Pinpoint the cell where the given text exists, returning its (X, Y) midpoint coordinate. 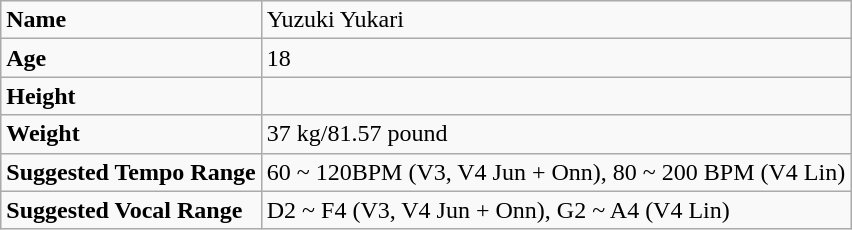
18 (556, 58)
60 ~ 120BPM (V3, V4 Jun + Onn), 80 ~ 200 BPM (V4 Lin) (556, 172)
Weight (131, 134)
37 kg/81.57 pound (556, 134)
Suggested Tempo Range (131, 172)
Height (131, 96)
Yuzuki Yukari (556, 20)
Suggested Vocal Range (131, 210)
Age (131, 58)
D2 ~ F4 (V3, V4 Jun + Onn), G2 ~ A4 (V4 Lin) (556, 210)
Name (131, 20)
